Determine the (x, y) coordinate at the center of the cell enclosing the given text.  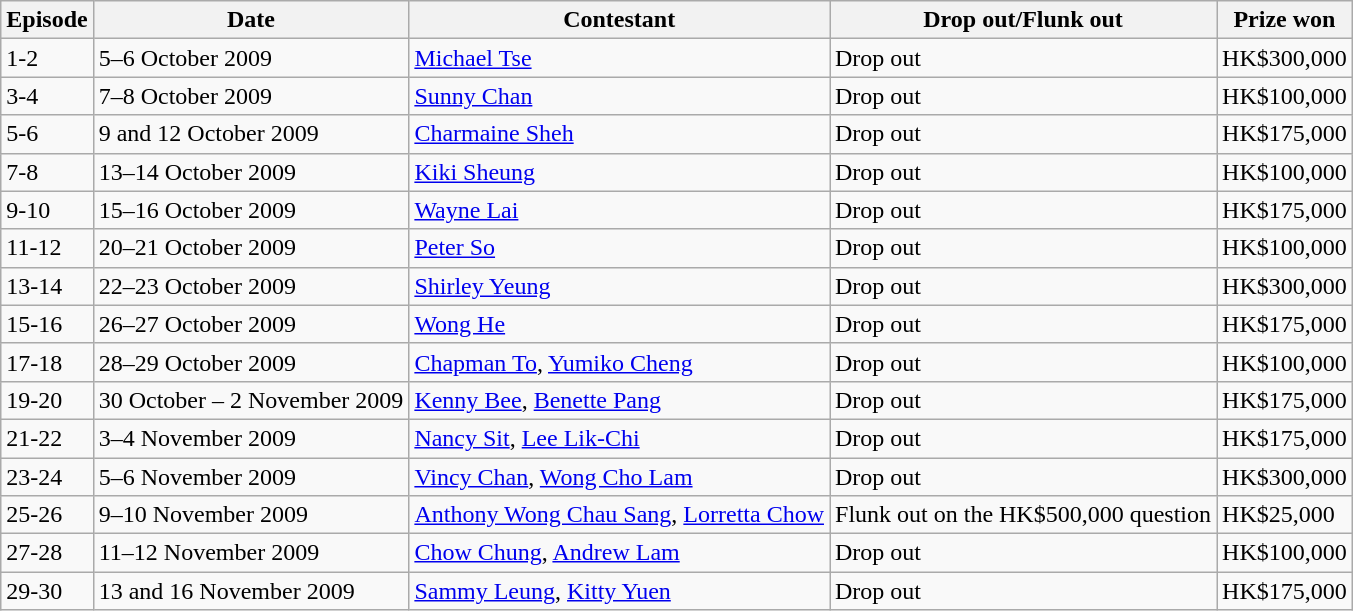
21-22 (47, 438)
Episode (47, 20)
11–12 November 2009 (251, 553)
Vincy Chan, Wong Cho Lam (620, 477)
Kenny Bee, Benette Pang (620, 400)
29-30 (47, 591)
13–14 October 2009 (251, 172)
28–29 October 2009 (251, 362)
15–16 October 2009 (251, 210)
3–4 November 2009 (251, 438)
25-26 (47, 515)
1-2 (47, 58)
7-8 (47, 172)
Michael Tse (620, 58)
5–6 November 2009 (251, 477)
5-6 (47, 134)
Shirley Yeung (620, 286)
Wong He (620, 324)
Peter So (620, 248)
3-4 (47, 96)
Flunk out on the HK$500,000 question (1024, 515)
Wayne Lai (620, 210)
Date (251, 20)
15-16 (47, 324)
17-18 (47, 362)
19-20 (47, 400)
Charmaine Sheh (620, 134)
Prize won (1285, 20)
27-28 (47, 553)
HK$25,000 (1285, 515)
Chapman To, Yumiko Cheng (620, 362)
Nancy Sit, Lee Lik-Chi (620, 438)
Sunny Chan (620, 96)
13-14 (47, 286)
26–27 October 2009 (251, 324)
Contestant (620, 20)
20–21 October 2009 (251, 248)
9 and 12 October 2009 (251, 134)
9-10 (47, 210)
7–8 October 2009 (251, 96)
Drop out/Flunk out (1024, 20)
Sammy Leung, Kitty Yuen (620, 591)
Anthony Wong Chau Sang, Lorretta Chow (620, 515)
5–6 October 2009 (251, 58)
30 October – 2 November 2009 (251, 400)
13 and 16 November 2009 (251, 591)
22–23 October 2009 (251, 286)
Chow Chung, Andrew Lam (620, 553)
11-12 (47, 248)
23-24 (47, 477)
Kiki Sheung (620, 172)
9–10 November 2009 (251, 515)
